Scan for the cell matching the given text and deliver its [x, y] coordinate at center. 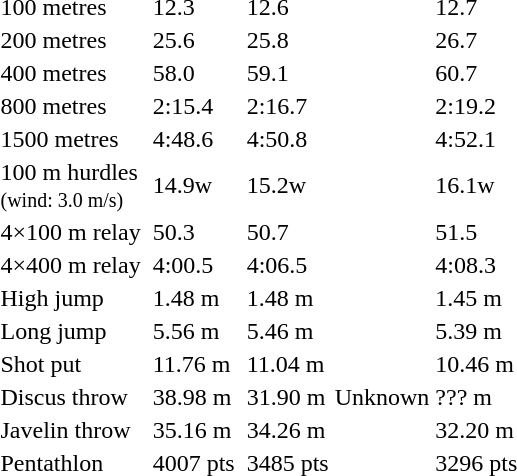
34.26 m [288, 430]
5.56 m [194, 331]
31.90 m [288, 397]
25.8 [288, 40]
4:00.5 [194, 265]
50.3 [194, 232]
4:48.6 [194, 139]
2:15.4 [194, 106]
50.7 [288, 232]
2:16.7 [288, 106]
15.2w [288, 186]
35.16 m [194, 430]
4:50.8 [288, 139]
25.6 [194, 40]
58.0 [194, 73]
5.46 m [288, 331]
11.76 m [194, 364]
11.04 m [288, 364]
4:06.5 [288, 265]
Unknown [382, 397]
14.9w [194, 186]
38.98 m [194, 397]
59.1 [288, 73]
